From the cell containing the given text, extract its center point as (x, y) coordinate. 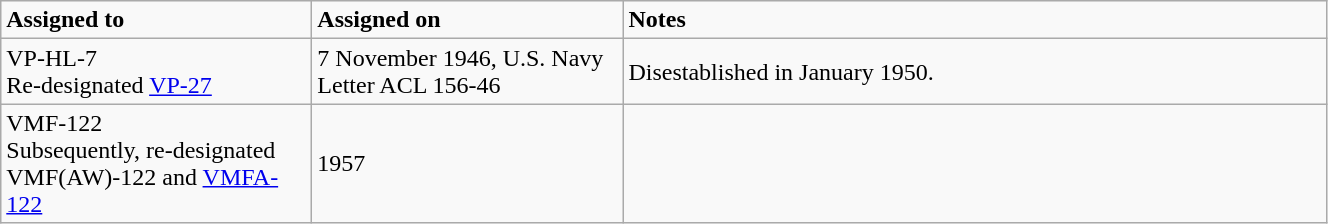
Assigned to (156, 20)
Disestablished in January 1950. (975, 72)
7 November 1946, U.S. Navy Letter ACL 156-46 (468, 72)
Notes (975, 20)
Assigned on (468, 20)
VP-HL-7Re-designated VP-27 (156, 72)
VMF-122Subsequently, re-designated VMF(AW)-122 and VMFA-122 (156, 164)
1957 (468, 164)
